Provide the (x, y) coordinate of the cell's center where the given text is located.  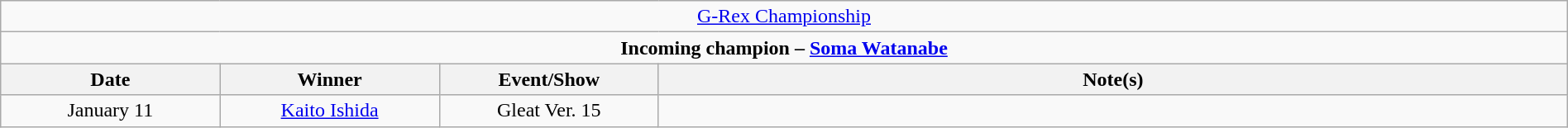
G-Rex Championship (784, 17)
Note(s) (1113, 79)
Kaito Ishida (329, 111)
Winner (329, 79)
Event/Show (549, 79)
Date (111, 79)
Gleat Ver. 15 (549, 111)
January 11 (111, 111)
Incoming champion – Soma Watanabe (784, 48)
